Search for the cell housing the specified text and yield its [x, y] center coordinate. 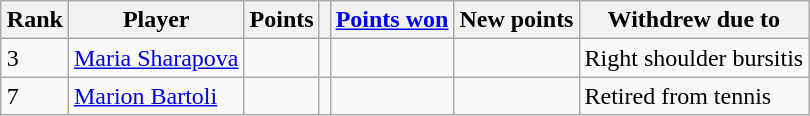
Player [156, 20]
Withdrew due to [694, 20]
Retired from tennis [694, 96]
Right shoulder bursitis [694, 58]
Points [282, 20]
7 [34, 96]
Marion Bartoli [156, 96]
New points [516, 20]
Rank [34, 20]
Points won [392, 20]
Maria Sharapova [156, 58]
3 [34, 58]
